Provide the [x, y] coordinate of the cell's center where the given text is located.  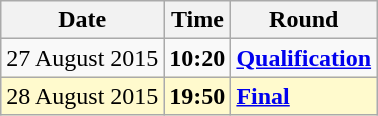
19:50 [198, 96]
10:20 [198, 58]
Time [198, 20]
Date [82, 20]
Final [304, 96]
Qualification [304, 58]
27 August 2015 [82, 58]
Round [304, 20]
28 August 2015 [82, 96]
